Provide the (x, y) coordinate of the cell's center where the given text is located.  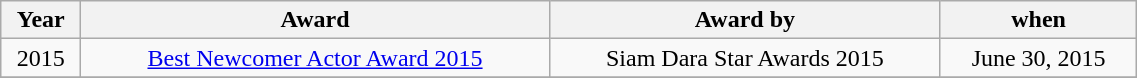
Award by (744, 20)
June 30, 2015 (1038, 58)
when (1038, 20)
2015 (41, 58)
Best Newcomer Actor Award 2015 (316, 58)
Siam Dara Star Awards 2015 (744, 58)
Award (316, 20)
Year (41, 20)
